Identify which cell holds the provided text, then report its (X, Y) central coordinate. 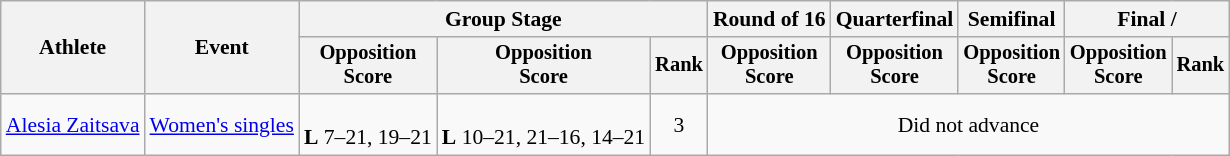
Alesia Zaitsava (73, 124)
L 10–21, 21–16, 14–21 (544, 124)
Round of 16 (770, 19)
3 (679, 124)
Semifinal (1012, 19)
Quarterfinal (895, 19)
Did not advance (968, 124)
Women's singles (222, 124)
Group Stage (504, 19)
Event (222, 48)
L 7–21, 19–21 (368, 124)
Final / (1147, 19)
Athlete (73, 48)
